Detect which cell encompasses the target text, then output its (X, Y) center coordinate. 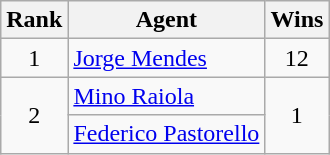
Jorge Mendes (166, 58)
2 (34, 115)
Mino Raiola (166, 96)
12 (297, 58)
Federico Pastorello (166, 134)
Agent (166, 20)
Rank (34, 20)
Wins (297, 20)
